From the cell containing the given text, extract its center point as (x, y) coordinate. 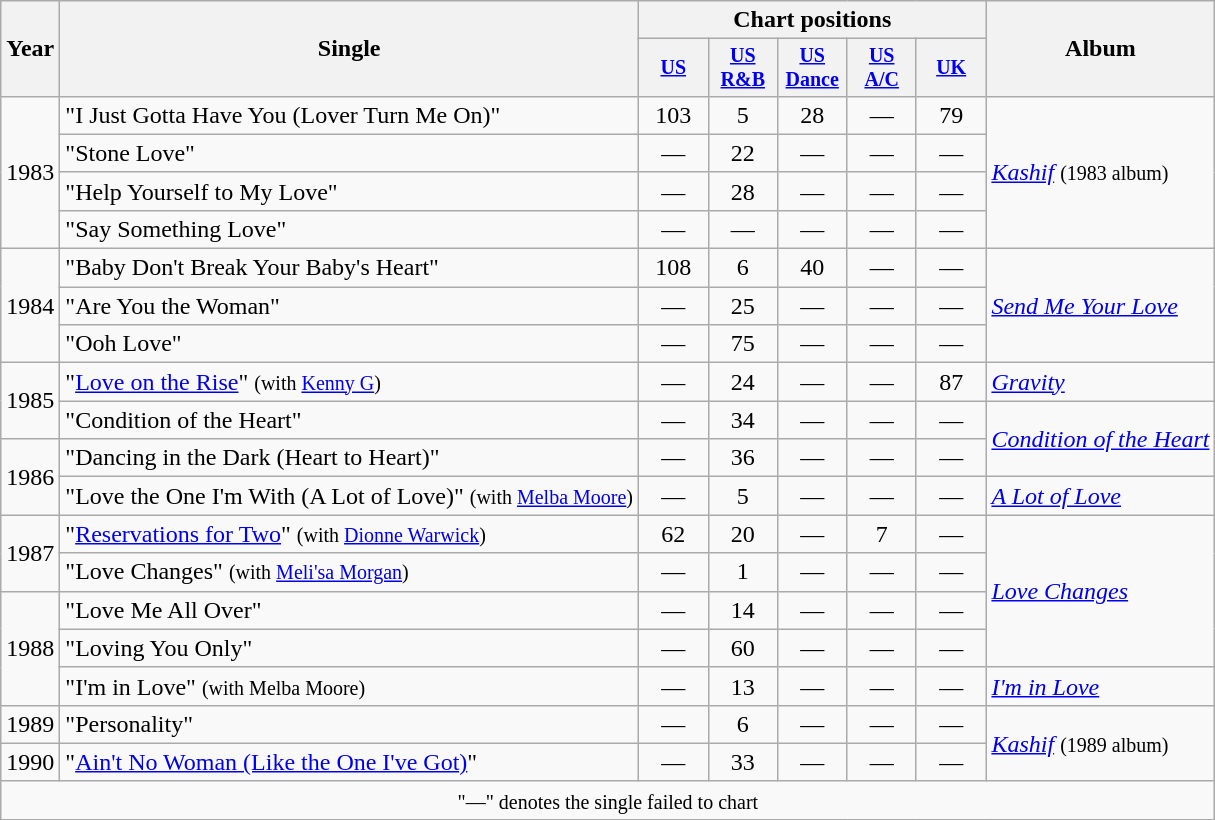
"Ain't No Woman (Like the One I've Got)" (350, 762)
40 (812, 268)
1984 (30, 306)
Condition of the Heart (1100, 439)
USDance (812, 68)
"Love Changes" (with Meli'sa Morgan) (350, 572)
"Help Yourself to My Love" (350, 191)
"Baby Don't Break Your Baby's Heart" (350, 268)
24 (742, 382)
"Love the One I'm With (A Lot of Love)" (with Melba Moore) (350, 496)
"Are You the Woman" (350, 306)
Chart positions (812, 20)
79 (950, 115)
"Ooh Love" (350, 344)
I'm in Love (1100, 686)
25 (742, 306)
Gravity (1100, 382)
60 (742, 648)
"Say Something Love" (350, 229)
1983 (30, 172)
62 (674, 534)
Kashif (1989 album) (1100, 743)
75 (742, 344)
"Condition of the Heart" (350, 420)
Love Changes (1100, 591)
1987 (30, 553)
36 (742, 458)
1985 (30, 401)
108 (674, 268)
103 (674, 115)
"I Just Gotta Have You (Lover Turn Me On)" (350, 115)
"—" denotes the single failed to chart (608, 800)
"Stone Love" (350, 153)
"Reservations for Two" (with Dionne Warwick) (350, 534)
Single (350, 49)
Album (1100, 49)
14 (742, 610)
"Love on the Rise" (with Kenny G) (350, 382)
"Personality" (350, 724)
"Love Me All Over" (350, 610)
20 (742, 534)
Send Me Your Love (1100, 306)
"Dancing in the Dark (Heart to Heart)" (350, 458)
USR&B (742, 68)
Kashif (1983 album) (1100, 172)
A Lot of Love (1100, 496)
34 (742, 420)
US (674, 68)
1990 (30, 762)
1986 (30, 477)
"Loving You Only" (350, 648)
87 (950, 382)
UK (950, 68)
1 (742, 572)
1989 (30, 724)
"I'm in Love" (with Melba Moore) (350, 686)
USA/C (882, 68)
13 (742, 686)
33 (742, 762)
7 (882, 534)
1988 (30, 648)
22 (742, 153)
Year (30, 49)
